From the cell containing the given text, extract its center point as [X, Y] coordinate. 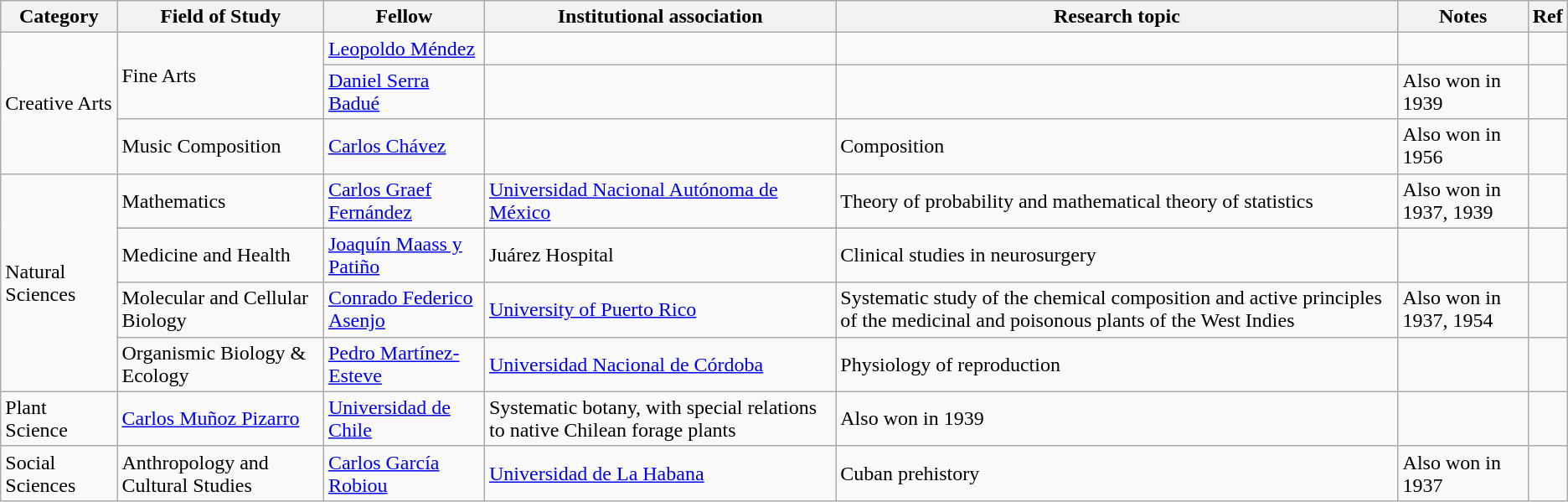
Pedro Martínez-Esteve [404, 364]
Also won in 1937, 1939 [1462, 201]
Carlos Muñoz Pizarro [220, 419]
Also won in 1937 [1462, 473]
Universidad Nacional de Córdoba [660, 364]
Carlos Chávez [404, 146]
Physiology of reproduction [1117, 364]
Clinical studies in neurosurgery [1117, 255]
Cuban prehistory [1117, 473]
Medicine and Health [220, 255]
Social Sciences [59, 473]
Systematic study of the chemical composition and active principles of the medicinal and poisonous plants of the West Indies [1117, 310]
Anthropology and Cultural Studies [220, 473]
Juárez Hospital [660, 255]
Molecular and Cellular Biology [220, 310]
Leopoldo Méndez [404, 49]
Conrado Federico Asenjo [404, 310]
Fellow [404, 17]
Field of Study [220, 17]
Mathematics [220, 201]
Natural Sciences [59, 282]
Joaquín Maass y Patiño [404, 255]
Institutional association [660, 17]
Universidad de Chile [404, 419]
Carlos García Robiou [404, 473]
Fine Arts [220, 75]
Music Composition [220, 146]
Composition [1117, 146]
Notes [1462, 17]
Plant Science [59, 419]
Theory of probability and mathematical theory of statistics [1117, 201]
Also won in 1956 [1462, 146]
Research topic [1117, 17]
Systematic botany, with special relations to native Chilean forage plants [660, 419]
University of Puerto Rico [660, 310]
Carlos Graef Fernández [404, 201]
Also won in 1937, 1954 [1462, 310]
Creative Arts [59, 103]
Daniel Serra Badué [404, 92]
Universidad de La Habana [660, 473]
Universidad Nacional Autónoma de México [660, 201]
Ref [1548, 17]
Category [59, 17]
Organismic Biology & Ecology [220, 364]
